Determine the (X, Y) coordinate at the center of the cell enclosing the given text.  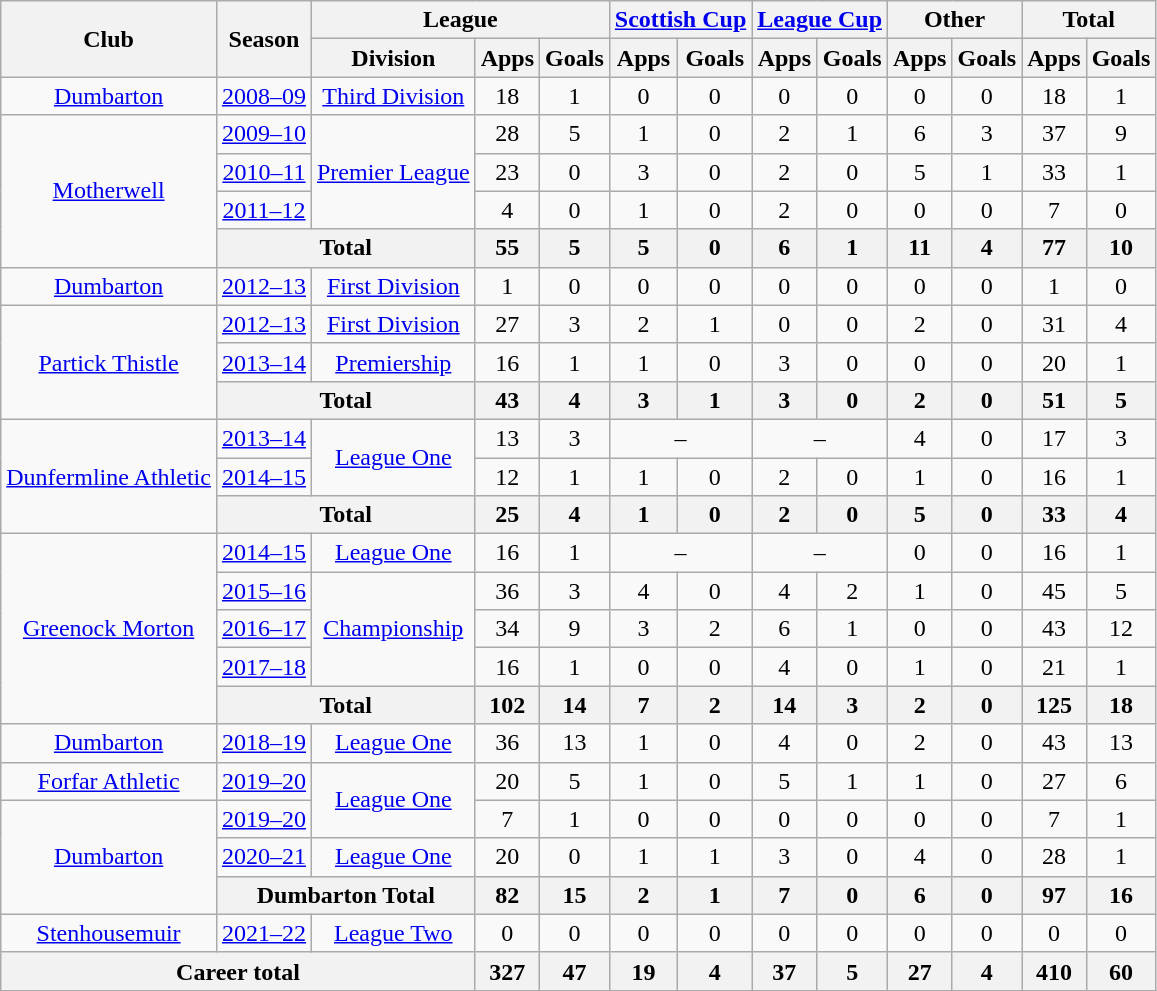
Greenock Morton (109, 629)
327 (507, 971)
60 (1121, 971)
Scottish Cup (680, 20)
Partick Thistle (109, 362)
21 (1054, 667)
23 (507, 172)
Third Division (393, 96)
25 (507, 515)
Club (109, 39)
2018–19 (264, 743)
31 (1054, 324)
17 (1054, 438)
51 (1054, 400)
Other (955, 20)
10 (1121, 248)
Division (393, 58)
League (460, 20)
410 (1054, 971)
Championship (393, 629)
77 (1054, 248)
47 (575, 971)
102 (507, 705)
2016–17 (264, 629)
Motherwell (109, 191)
2017–18 (264, 667)
97 (1054, 895)
League Two (393, 933)
Season (264, 39)
45 (1054, 591)
2020–21 (264, 857)
Premiership (393, 362)
2011–12 (264, 210)
Dunfermline Athletic (109, 476)
2021–22 (264, 933)
11 (920, 248)
Career total (238, 971)
2010–11 (264, 172)
125 (1054, 705)
Premier League (393, 172)
19 (643, 971)
15 (575, 895)
Dumbarton Total (346, 895)
2009–10 (264, 134)
82 (507, 895)
Forfar Athletic (109, 781)
2008–09 (264, 96)
55 (507, 248)
34 (507, 629)
Stenhousemuir (109, 933)
2015–16 (264, 591)
League Cup (820, 20)
